Search for the cell housing the specified text and yield its [X, Y] center coordinate. 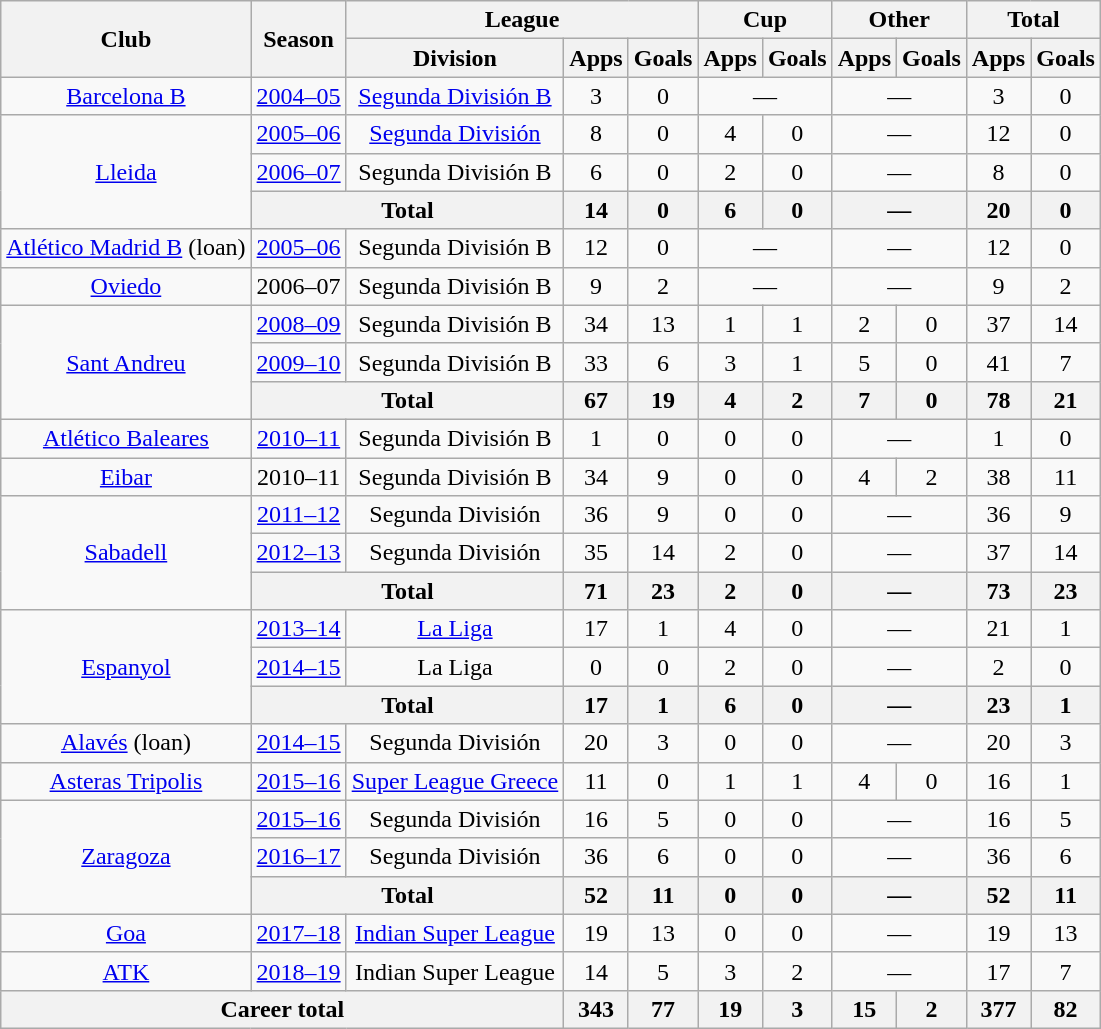
2018–19 [298, 971]
Atlético Baleares [126, 438]
2009–10 [298, 362]
78 [998, 400]
Espanyol [126, 667]
Sabadell [126, 553]
Atlético Madrid B (loan) [126, 248]
Cup [765, 20]
2004–05 [298, 96]
343 [596, 1009]
2011–12 [298, 515]
2016–17 [298, 857]
377 [998, 1009]
Alavés (loan) [126, 743]
Barcelona B [126, 96]
35 [596, 553]
Eibar [126, 477]
ATK [126, 971]
Club [126, 39]
67 [596, 400]
41 [998, 362]
2008–09 [298, 324]
Division [455, 58]
2017–18 [298, 933]
33 [596, 362]
Career total [282, 1009]
Lleida [126, 172]
71 [596, 591]
2012–13 [298, 553]
Season [298, 39]
15 [864, 1009]
Zaragoza [126, 857]
82 [1066, 1009]
Sant Andreu [126, 362]
2013–14 [298, 629]
38 [998, 477]
Other [899, 20]
Goa [126, 933]
Super League Greece [455, 781]
73 [998, 591]
League [522, 20]
77 [663, 1009]
Oviedo [126, 286]
Asteras Tripolis [126, 781]
